Extract the (x, y) coordinate from the center of the cell holding the provided text.  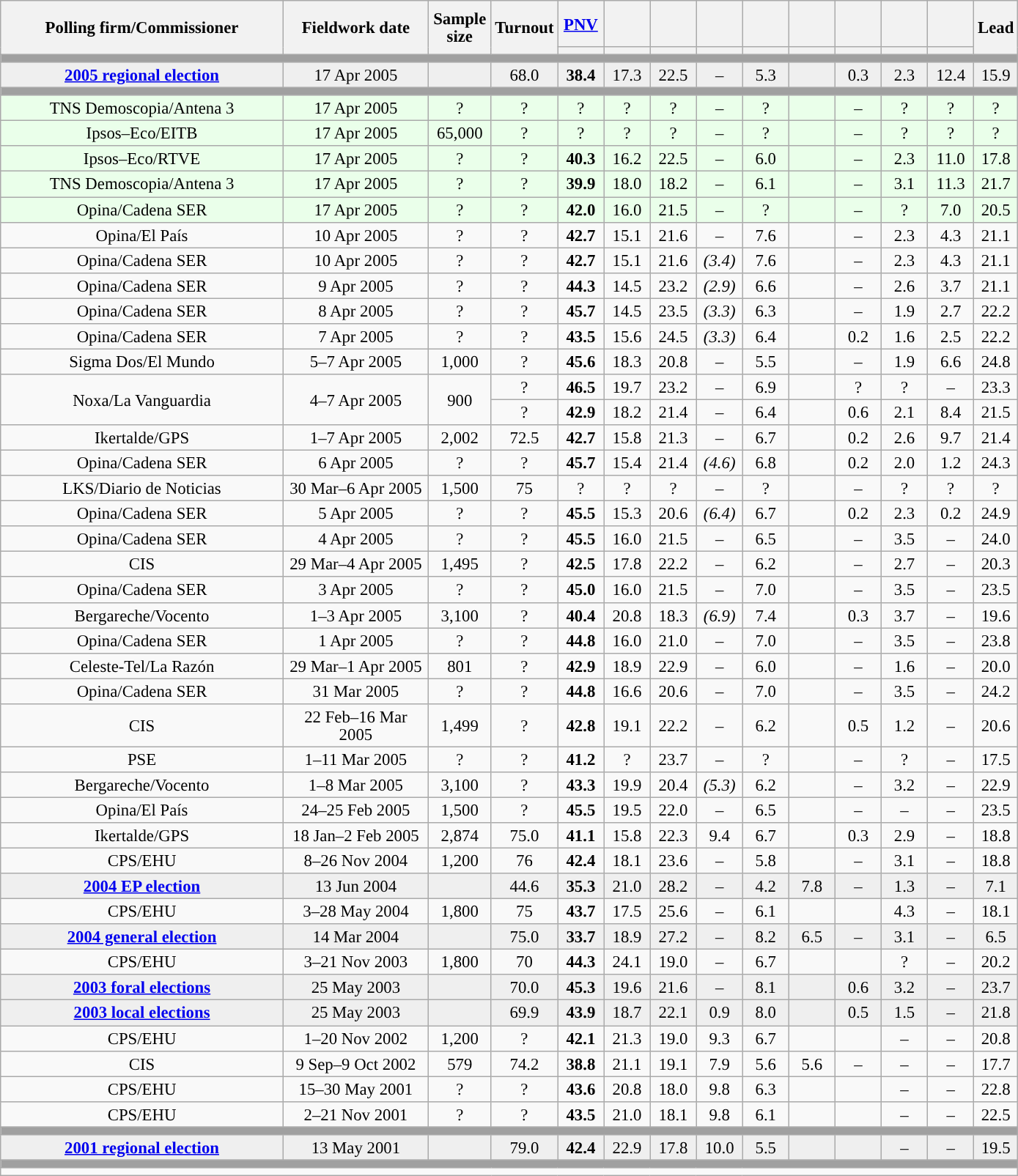
9 Apr 2005 (355, 286)
13 Jun 2004 (355, 887)
4–7 Apr 2005 (355, 400)
76 (525, 862)
6 Apr 2005 (355, 463)
1,000 (460, 362)
1–7 Apr 2005 (355, 438)
8.0 (765, 1013)
Lead (996, 28)
Polling firm/Commissioner (142, 28)
3–21 Nov 2003 (355, 963)
15.3 (627, 514)
45.0 (580, 591)
40.4 (580, 615)
Turnout (525, 28)
18 Jan–2 Feb 2005 (355, 835)
45.6 (580, 362)
8.2 (765, 936)
(4.6) (720, 463)
2.5 (951, 337)
21.8 (996, 1013)
43.9 (580, 1013)
7 Apr 2005 (355, 337)
25.6 (673, 911)
Celeste-Tel/La Razón (142, 665)
43.7 (580, 911)
2–21 Nov 2001 (355, 1114)
1–20 Nov 2002 (355, 1039)
33.7 (580, 936)
16.2 (627, 160)
16.6 (627, 692)
2.9 (904, 835)
2005 regional election (142, 75)
69.9 (525, 1013)
7.8 (812, 887)
5.8 (765, 862)
8–26 Nov 2004 (355, 862)
9.7 (951, 438)
24.1 (627, 963)
45.3 (580, 988)
22.8 (996, 1089)
17.7 (996, 1064)
38.4 (580, 75)
27.2 (673, 936)
5–7 Apr 2005 (355, 362)
24.9 (996, 514)
15–30 May 2001 (355, 1089)
(2.9) (720, 286)
14 Mar 2004 (355, 936)
1,499 (460, 725)
900 (460, 400)
12.4 (951, 75)
23.6 (673, 862)
24.5 (673, 337)
42.1 (580, 1039)
24.0 (996, 539)
3 Apr 2005 (355, 591)
1 Apr 2005 (355, 640)
(6.9) (720, 615)
18.7 (627, 1013)
(5.3) (720, 785)
68.0 (525, 75)
8.1 (765, 988)
28.2 (673, 887)
1.5 (904, 1013)
43.6 (580, 1089)
41.1 (580, 835)
70.0 (525, 988)
74.2 (525, 1064)
9.4 (720, 835)
6.9 (765, 387)
PNV (580, 23)
22 Feb–16 Mar 2005 (355, 725)
42.5 (580, 564)
Sigma Dos/El Mundo (142, 362)
2,002 (460, 438)
23.8 (996, 640)
23.3 (996, 387)
(3.4) (720, 261)
11.0 (951, 160)
PSE (142, 759)
2004 EP election (142, 887)
Noxa/La Vanguardia (142, 400)
7.9 (720, 1064)
41.2 (580, 759)
24.3 (996, 463)
13 May 2001 (355, 1147)
43.3 (580, 785)
4.2 (765, 887)
38.8 (580, 1064)
3–28 May 2004 (355, 911)
Ipsos–Eco/EITB (142, 133)
20.4 (673, 785)
2003 local elections (142, 1013)
19.9 (627, 785)
8 Apr 2005 (355, 311)
8.4 (951, 412)
2001 regional election (142, 1147)
20.0 (996, 665)
11.3 (951, 185)
801 (460, 665)
1.3 (904, 887)
Fieldwork date (355, 28)
0.9 (720, 1013)
2.0 (904, 463)
40.3 (580, 160)
2004 general election (142, 936)
15.6 (627, 337)
30 Mar–6 Apr 2005 (355, 488)
1–8 Mar 2005 (355, 785)
46.5 (580, 387)
29 Mar–1 Apr 2005 (355, 665)
31 Mar 2005 (355, 692)
24.2 (996, 692)
24–25 Feb 2005 (355, 810)
10.0 (720, 1147)
15.4 (627, 463)
2,874 (460, 835)
42.0 (580, 210)
LKS/Diario de Noticias (142, 488)
5.3 (765, 75)
5 Apr 2005 (355, 514)
9 Sep–9 Oct 2002 (355, 1064)
19.7 (627, 387)
22.1 (673, 1013)
2.1 (904, 412)
1,495 (460, 564)
6.8 (765, 463)
42.8 (580, 725)
24.8 (996, 362)
9.3 (720, 1039)
20.5 (996, 210)
Sample size (460, 28)
2003 foral elections (142, 988)
20.2 (996, 963)
79.0 (525, 1147)
7.1 (996, 887)
35.3 (580, 887)
4 Apr 2005 (355, 539)
15.9 (996, 75)
39.9 (580, 185)
7.4 (765, 615)
1–11 Mar 2005 (355, 759)
579 (460, 1064)
(6.4) (720, 514)
22.3 (673, 835)
65,000 (460, 133)
29 Mar–4 Apr 2005 (355, 564)
21.7 (996, 185)
72.5 (525, 438)
22.0 (673, 810)
20.3 (996, 564)
70 (525, 963)
Ipsos–Eco/RTVE (142, 160)
1–3 Apr 2005 (355, 615)
17.3 (627, 75)
44.6 (525, 887)
